Output the [x, y] coordinate of the center of the cell containing the given text.  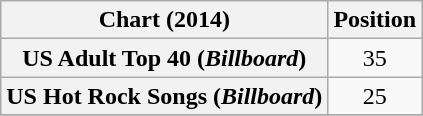
Position [375, 20]
US Hot Rock Songs (Billboard) [164, 96]
35 [375, 58]
US Adult Top 40 (Billboard) [164, 58]
Chart (2014) [164, 20]
25 [375, 96]
